Identify which cell holds the provided text, then report its (x, y) central coordinate. 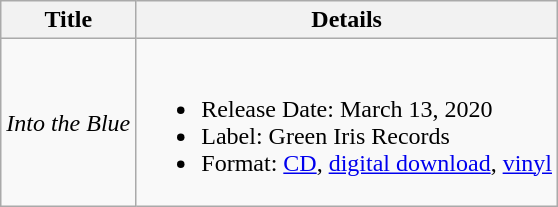
Title (68, 20)
Release Date: March 13, 2020Label: Green Iris RecordsFormat: CD, digital download, vinyl (347, 122)
Details (347, 20)
Into the Blue (68, 122)
